Return the (x, y) coordinate for the center point of the cell that contains the specified text.  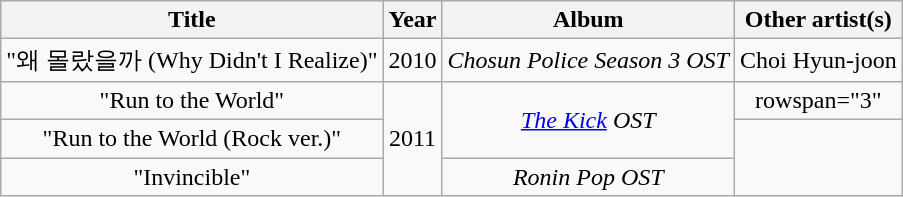
"Run to the World" (192, 100)
Title (192, 20)
rowspan="3" (818, 100)
Ronin Pop OST (588, 177)
The Kick OST (588, 119)
"Invincible" (192, 177)
2011 (412, 138)
"Run to the World (Rock ver.)" (192, 138)
Chosun Police Season 3 OST (588, 60)
Album (588, 20)
Choi Hyun-joon (818, 60)
Year (412, 20)
2010 (412, 60)
Other artist(s) (818, 20)
"왜 몰랐을까 (Why Didn't I Realize)" (192, 60)
